Find where the given text appears and provide that cell's center as [x, y] coordinate. 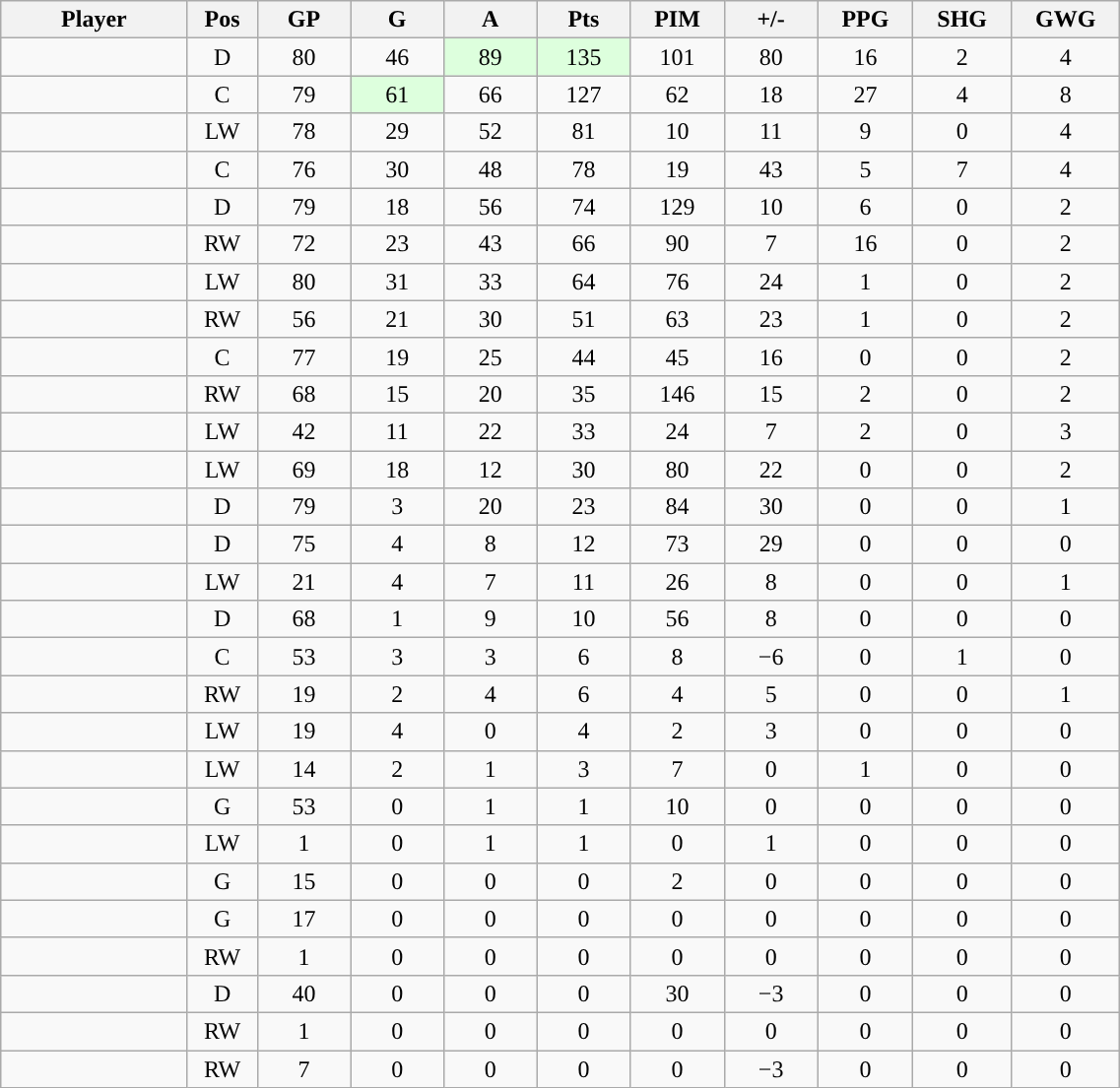
101 [678, 57]
SHG [962, 20]
46 [398, 57]
A [491, 20]
31 [398, 282]
GP [303, 20]
90 [678, 244]
51 [583, 319]
81 [583, 132]
146 [678, 394]
52 [491, 132]
26 [678, 582]
PIM [678, 20]
40 [303, 993]
+/- [770, 20]
135 [583, 57]
42 [303, 431]
64 [583, 282]
73 [678, 544]
61 [398, 95]
Player [95, 20]
−6 [770, 657]
PPG [865, 20]
75 [303, 544]
25 [491, 356]
89 [491, 57]
Pts [583, 20]
35 [583, 394]
17 [303, 919]
GWG [1065, 20]
62 [678, 95]
63 [678, 319]
69 [303, 470]
27 [865, 95]
14 [303, 769]
Pos [223, 20]
44 [583, 356]
127 [583, 95]
45 [678, 356]
84 [678, 507]
72 [303, 244]
129 [678, 207]
77 [303, 356]
48 [491, 169]
74 [583, 207]
